Provide the (X, Y) coordinate of the cell's center where the given text is located.  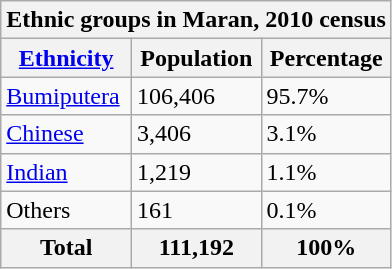
161 (196, 210)
Ethnicity (66, 58)
111,192 (196, 248)
106,406 (196, 96)
Indian (66, 172)
1,219 (196, 172)
Others (66, 210)
Ethnic groups in Maran, 2010 census (196, 20)
Bumiputera (66, 96)
95.7% (326, 96)
Total (66, 248)
0.1% (326, 210)
1.1% (326, 172)
100% (326, 248)
3,406 (196, 134)
Population (196, 58)
3.1% (326, 134)
Chinese (66, 134)
Percentage (326, 58)
